Capture the cell that displays the provided text and extract its (X, Y) central coordinate. 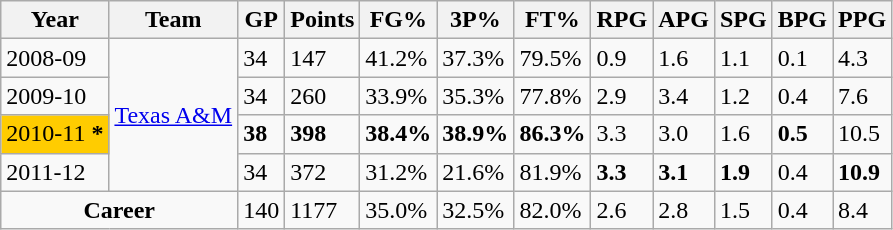
8.4 (862, 210)
SPG (743, 20)
372 (322, 172)
1177 (322, 210)
0.1 (802, 58)
140 (262, 210)
3P% (476, 20)
31.2% (398, 172)
FG% (398, 20)
Year (55, 20)
2.6 (622, 210)
RPG (622, 20)
0.5 (802, 134)
1.1 (743, 58)
35.0% (398, 210)
41.2% (398, 58)
0.9 (622, 58)
1.9 (743, 172)
35.3% (476, 96)
3.0 (684, 134)
PPG (862, 20)
21.6% (476, 172)
10.5 (862, 134)
BPG (802, 20)
38.9% (476, 134)
79.5% (552, 58)
Texas A&M (174, 115)
2.9 (622, 96)
1.2 (743, 96)
2008-09 (55, 58)
3.1 (684, 172)
260 (322, 96)
82.0% (552, 210)
38 (262, 134)
37.3% (476, 58)
1.5 (743, 210)
2010-11 * (55, 134)
38.4% (398, 134)
33.9% (398, 96)
2.8 (684, 210)
FT% (552, 20)
Points (322, 20)
Team (174, 20)
7.6 (862, 96)
81.9% (552, 172)
10.9 (862, 172)
77.8% (552, 96)
32.5% (476, 210)
3.4 (684, 96)
APG (684, 20)
398 (322, 134)
4.3 (862, 58)
147 (322, 58)
Career (120, 210)
GP (262, 20)
86.3% (552, 134)
2011-12 (55, 172)
2009-10 (55, 96)
